Output the [X, Y] coordinate of the center of the cell containing the given text.  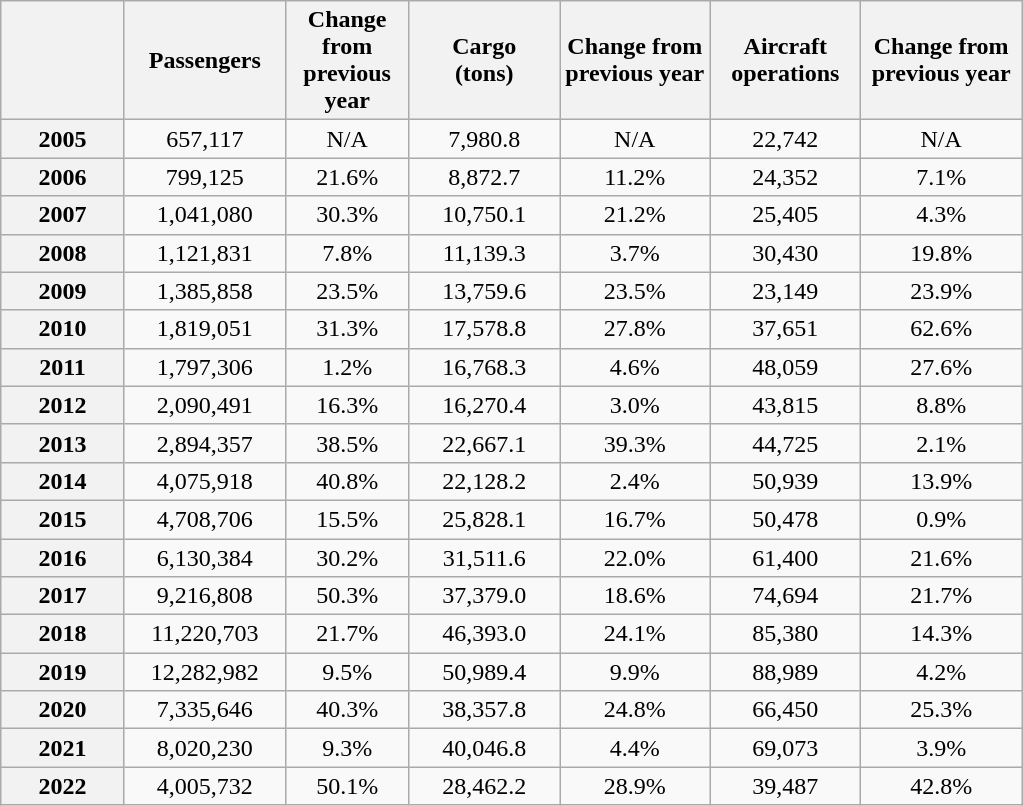
9.3% [347, 748]
0.9% [942, 519]
16.3% [347, 405]
31.3% [347, 329]
46,393.0 [484, 634]
1,121,831 [204, 253]
21.2% [636, 215]
1,819,051 [204, 329]
40.3% [347, 710]
12,282,982 [204, 672]
14.3% [942, 634]
2015 [63, 519]
25.3% [942, 710]
2010 [63, 329]
2014 [63, 481]
657,117 [204, 139]
15.5% [347, 519]
8.8% [942, 405]
28,462.2 [484, 786]
Aircraft operations [786, 60]
2.4% [636, 481]
30.3% [347, 215]
69,073 [786, 748]
Cargo(tons) [484, 60]
22,667.1 [484, 443]
37,379.0 [484, 596]
30,430 [786, 253]
4,005,732 [204, 786]
1,041,080 [204, 215]
16.7% [636, 519]
2021 [63, 748]
85,380 [786, 634]
Passengers [204, 60]
2018 [63, 634]
24.1% [636, 634]
3.0% [636, 405]
66,450 [786, 710]
2.1% [942, 443]
13.9% [942, 481]
1,385,858 [204, 291]
50.1% [347, 786]
31,511.6 [484, 557]
9,216,808 [204, 596]
43,815 [786, 405]
11,139.3 [484, 253]
9.5% [347, 672]
61,400 [786, 557]
4.3% [942, 215]
13,759.6 [484, 291]
799,125 [204, 177]
2020 [63, 710]
16,768.3 [484, 367]
2006 [63, 177]
23.9% [942, 291]
1.2% [347, 367]
2012 [63, 405]
40.8% [347, 481]
2008 [63, 253]
40,046.8 [484, 748]
22.0% [636, 557]
88,989 [786, 672]
4.2% [942, 672]
16,270.4 [484, 405]
9.9% [636, 672]
42.8% [942, 786]
7,335,646 [204, 710]
62.6% [942, 329]
50.3% [347, 596]
39.3% [636, 443]
4.6% [636, 367]
3.9% [942, 748]
24.8% [636, 710]
48,059 [786, 367]
8,872.7 [484, 177]
6,130,384 [204, 557]
2019 [63, 672]
4,708,706 [204, 519]
2,090,491 [204, 405]
25,828.1 [484, 519]
39,487 [786, 786]
2022 [63, 786]
4.4% [636, 748]
50,989.4 [484, 672]
2016 [63, 557]
8,020,230 [204, 748]
2011 [63, 367]
37,651 [786, 329]
10,750.1 [484, 215]
18.6% [636, 596]
4,075,918 [204, 481]
23,149 [786, 291]
38,357.8 [484, 710]
27.6% [942, 367]
3.7% [636, 253]
11,220,703 [204, 634]
2013 [63, 443]
17,578.8 [484, 329]
27.8% [636, 329]
50,478 [786, 519]
50,939 [786, 481]
2009 [63, 291]
2007 [63, 215]
11.2% [636, 177]
7.1% [942, 177]
28.9% [636, 786]
2017 [63, 596]
22,742 [786, 139]
25,405 [786, 215]
7,980.8 [484, 139]
2,894,357 [204, 443]
22,128.2 [484, 481]
38.5% [347, 443]
1,797,306 [204, 367]
30.2% [347, 557]
19.8% [942, 253]
7.8% [347, 253]
74,694 [786, 596]
24,352 [786, 177]
44,725 [786, 443]
2005 [63, 139]
